Extract the (x, y) coordinate from the center of the cell holding the provided text.  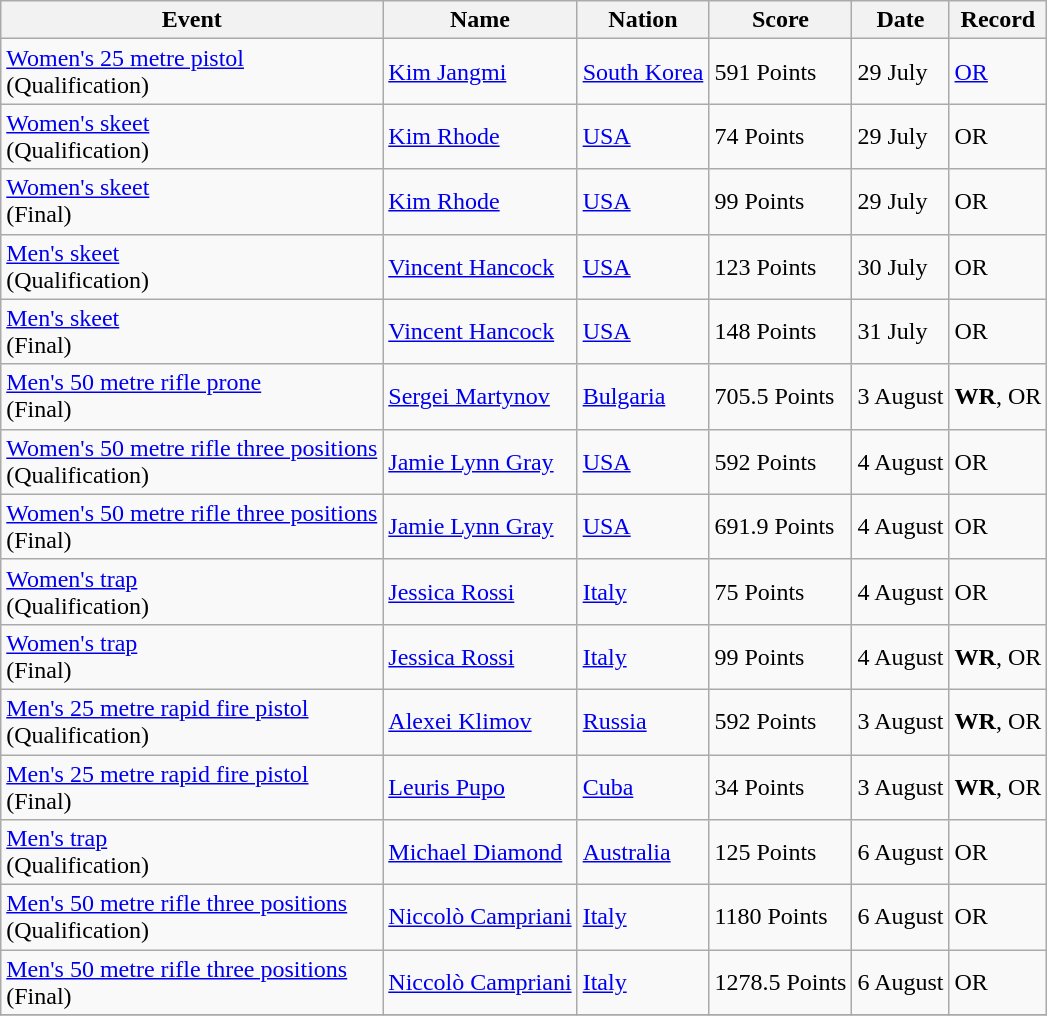
Men's trap(Qualification) (192, 852)
705.5 Points (780, 396)
Leuris Pupo (480, 786)
31 July (900, 332)
Women's skeet(Final) (192, 202)
Women's 50 metre rifle three positions(Final) (192, 526)
Record (998, 20)
591 Points (780, 72)
30 July (900, 266)
1180 Points (780, 918)
Russia (643, 722)
Men's skeet(Qualification) (192, 266)
Men's 50 metre rifle three positions(Qualification) (192, 918)
74 Points (780, 136)
Cuba (643, 786)
Men's 25 metre rapid fire pistol(Final) (192, 786)
Kim Jangmi (480, 72)
South Korea (643, 72)
Australia (643, 852)
Name (480, 20)
Date (900, 20)
Women's trap(Final) (192, 656)
Women's 25 metre pistol(Qualification) (192, 72)
Women's skeet(Qualification) (192, 136)
Nation (643, 20)
Score (780, 20)
Women's trap(Qualification) (192, 592)
Event (192, 20)
Women's 50 metre rifle three positions(Qualification) (192, 462)
Michael Diamond (480, 852)
1278.5 Points (780, 982)
75 Points (780, 592)
Men's skeet(Final) (192, 332)
123 Points (780, 266)
Alexei Klimov (480, 722)
Men's 25 metre rapid fire pistol(Qualification) (192, 722)
34 Points (780, 786)
Men's 50 metre rifle prone(Final) (192, 396)
Men's 50 metre rifle three positions(Final) (192, 982)
148 Points (780, 332)
Sergei Martynov (480, 396)
125 Points (780, 852)
691.9 Points (780, 526)
Bulgaria (643, 396)
